Determine the (x, y) coordinate at the center of the cell enclosing the given text.  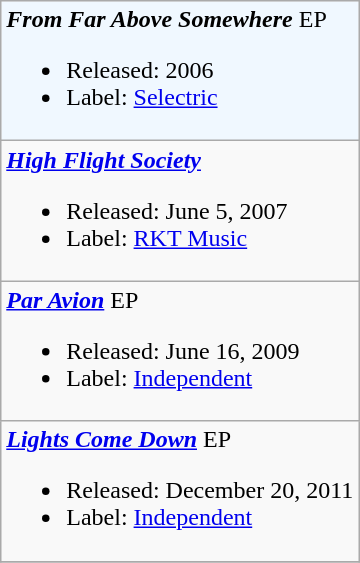
From Far Above Somewhere EPReleased: 2006Label: Selectric (180, 71)
High Flight SocietyReleased: June 5, 2007Label: RKT Music (180, 211)
Lights Come Down EPReleased: December 20, 2011Label: Independent (180, 491)
Par Avion EPReleased: June 16, 2009Label: Independent (180, 351)
